Pinpoint the cell where the given text exists, returning its [x, y] midpoint coordinate. 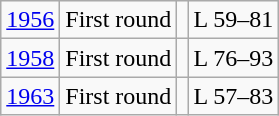
L 57–83 [234, 96]
1956 [30, 20]
L 76–93 [234, 58]
1963 [30, 96]
1958 [30, 58]
L 59–81 [234, 20]
